Identify which cell holds the provided text, then report its [X, Y] central coordinate. 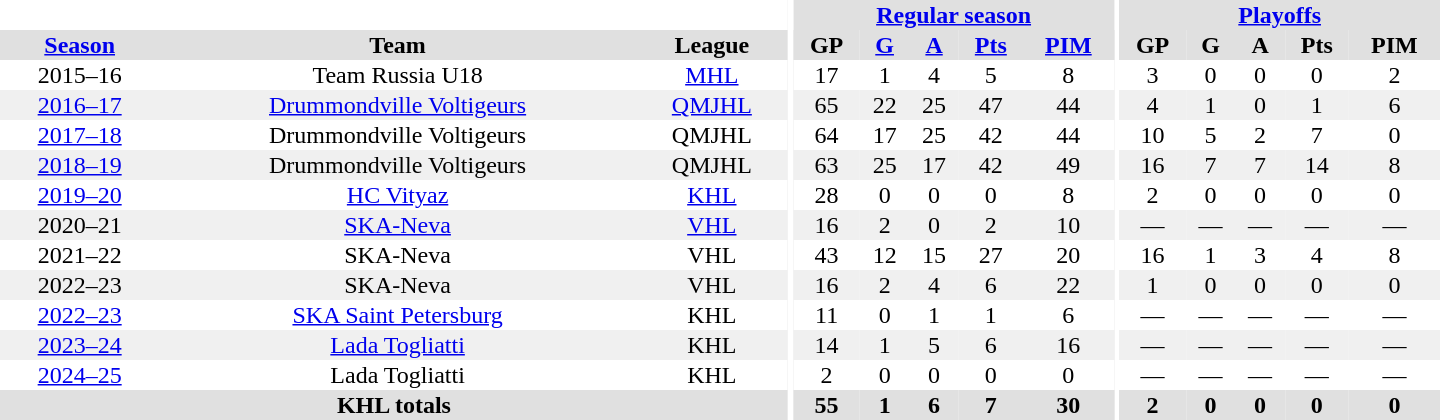
2017–18 [80, 135]
65 [826, 105]
15 [934, 255]
12 [884, 255]
Team Russia U18 [397, 75]
64 [826, 135]
49 [1068, 165]
2020–21 [80, 225]
2024–25 [80, 375]
11 [826, 315]
55 [826, 405]
2018–19 [80, 165]
MHL [712, 75]
20 [1068, 255]
2015–16 [80, 75]
28 [826, 195]
2016–17 [80, 105]
2021–22 [80, 255]
KHL totals [394, 405]
47 [991, 105]
43 [826, 255]
Season [80, 45]
Playoffs [1280, 15]
30 [1068, 405]
SKA Saint Petersburg [397, 315]
League [712, 45]
2019–20 [80, 195]
HC Vityaz [397, 195]
Team [397, 45]
2023–24 [80, 345]
63 [826, 165]
Regular season [953, 15]
27 [991, 255]
